Locate the cell with the specified text and output its [X, Y] center coordinate. 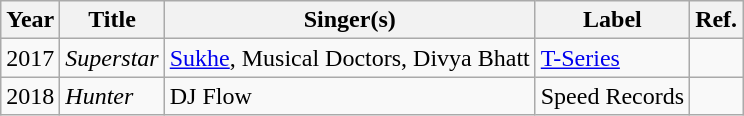
Year [30, 20]
DJ Flow [350, 96]
T-Series [612, 58]
Title [112, 20]
Superstar [112, 58]
Singer(s) [350, 20]
Speed Records [612, 96]
Label [612, 20]
Hunter [112, 96]
2018 [30, 96]
Sukhe, Musical Doctors, Divya Bhatt [350, 58]
Ref. [716, 20]
2017 [30, 58]
